For the text-containing cell, return its midpoint in [X, Y] coordinate format. 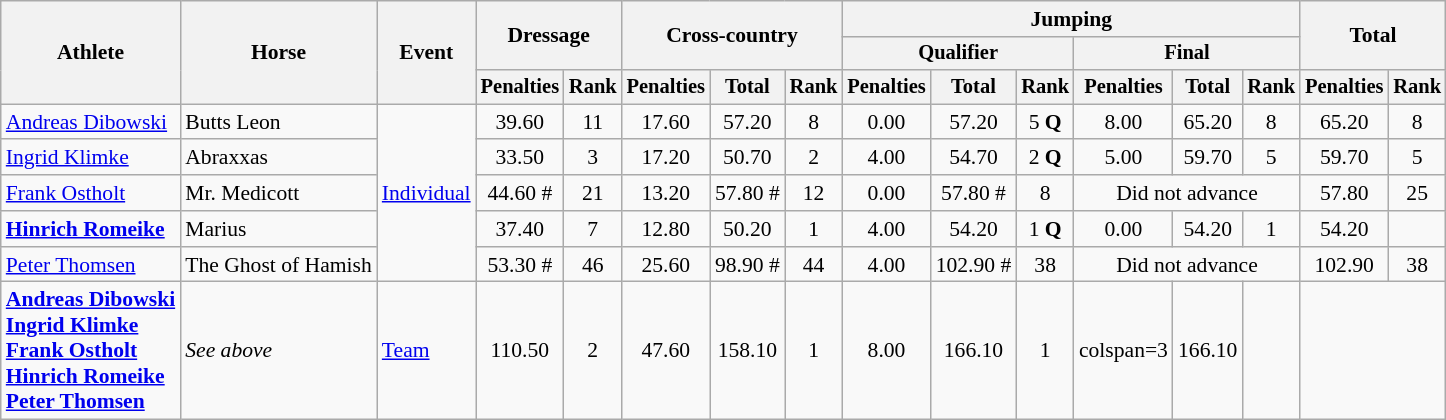
1 Q [1045, 229]
39.60 [520, 122]
Qualifier [958, 54]
5 Q [1045, 122]
12.80 [666, 229]
33.50 [520, 158]
17.20 [666, 158]
Individual [426, 193]
Andreas Dibowski [90, 122]
25 [1417, 193]
Peter Thomsen [90, 265]
25.60 [666, 265]
37.40 [520, 229]
17.60 [666, 122]
Athlete [90, 52]
110.50 [520, 351]
Ingrid Klimke [90, 158]
158.10 [748, 351]
44.60 # [520, 193]
2 Q [1045, 158]
Hinrich Romeike [90, 229]
50.70 [748, 158]
Cross-country [732, 36]
Abraxxas [278, 158]
Marius [278, 229]
Final [1187, 54]
44 [814, 265]
54.70 [974, 158]
Jumping [1071, 19]
colspan=3 [1124, 351]
102.90 # [974, 265]
See above [278, 351]
102.90 [1344, 265]
3 [593, 158]
5.00 [1124, 158]
Event [426, 52]
Andreas DibowskiIngrid KlimkeFrank OstholtHinrich RomeikePeter Thomsen [90, 351]
47.60 [666, 351]
13.20 [666, 193]
Butts Leon [278, 122]
Mr. Medicott [278, 193]
Team [426, 351]
The Ghost of Hamish [278, 265]
Frank Ostholt [90, 193]
57.80 [1344, 193]
12 [814, 193]
11 [593, 122]
7 [593, 229]
98.90 # [748, 265]
21 [593, 193]
50.20 [748, 229]
Horse [278, 52]
Dressage [549, 36]
53.30 # [520, 265]
46 [593, 265]
